Find where the given text appears and provide that cell's center as [X, Y] coordinate. 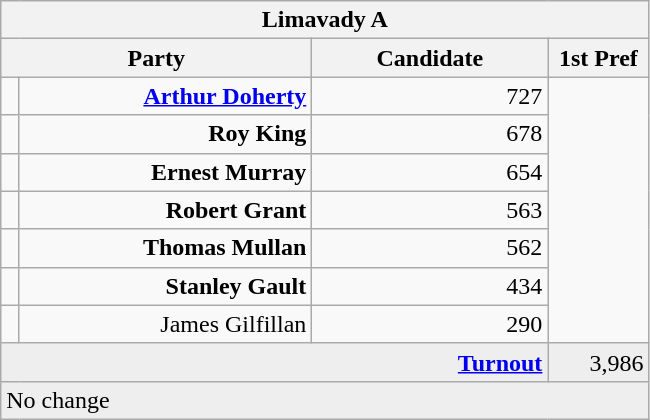
434 [430, 286]
Arthur Doherty [166, 96]
Stanley Gault [166, 286]
563 [430, 210]
3,986 [598, 362]
Roy King [166, 134]
562 [430, 248]
Ernest Murray [166, 172]
Robert Grant [166, 210]
654 [430, 172]
James Gilfillan [166, 324]
1st Pref [598, 58]
Turnout [274, 362]
Party [156, 58]
290 [430, 324]
678 [430, 134]
727 [430, 96]
Thomas Mullan [166, 248]
No change [325, 400]
Limavady A [325, 20]
Candidate [430, 58]
